Return (x, y) of the center of cell containing provided text 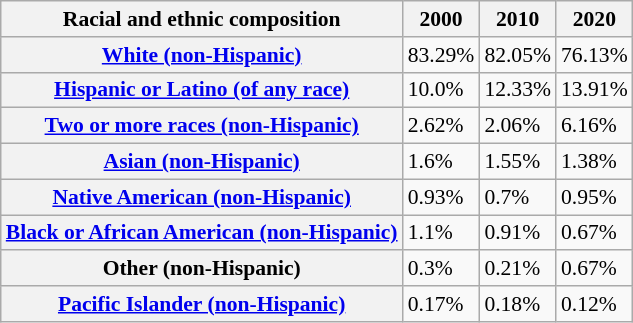
2010 (518, 19)
Native American (non-Hispanic) (202, 197)
0.3% (442, 269)
76.13% (594, 55)
1.1% (442, 233)
13.91% (594, 90)
12.33% (518, 90)
0.7% (518, 197)
1.38% (594, 162)
0.95% (594, 197)
0.12% (594, 304)
83.29% (442, 55)
0.21% (518, 269)
Pacific Islander (non-Hispanic) (202, 304)
2.06% (518, 126)
0.18% (518, 304)
Hispanic or Latino (of any race) (202, 90)
Asian (non-Hispanic) (202, 162)
Two or more races (non-Hispanic) (202, 126)
82.05% (518, 55)
2020 (594, 19)
Black or African American (non-Hispanic) (202, 233)
0.17% (442, 304)
Racial and ethnic composition (202, 19)
Other (non-Hispanic) (202, 269)
0.93% (442, 197)
0.91% (518, 233)
2.62% (442, 126)
White (non-Hispanic) (202, 55)
6.16% (594, 126)
1.6% (442, 162)
10.0% (442, 90)
2000 (442, 19)
1.55% (518, 162)
